Identify which cell holds the provided text, then report its [x, y] central coordinate. 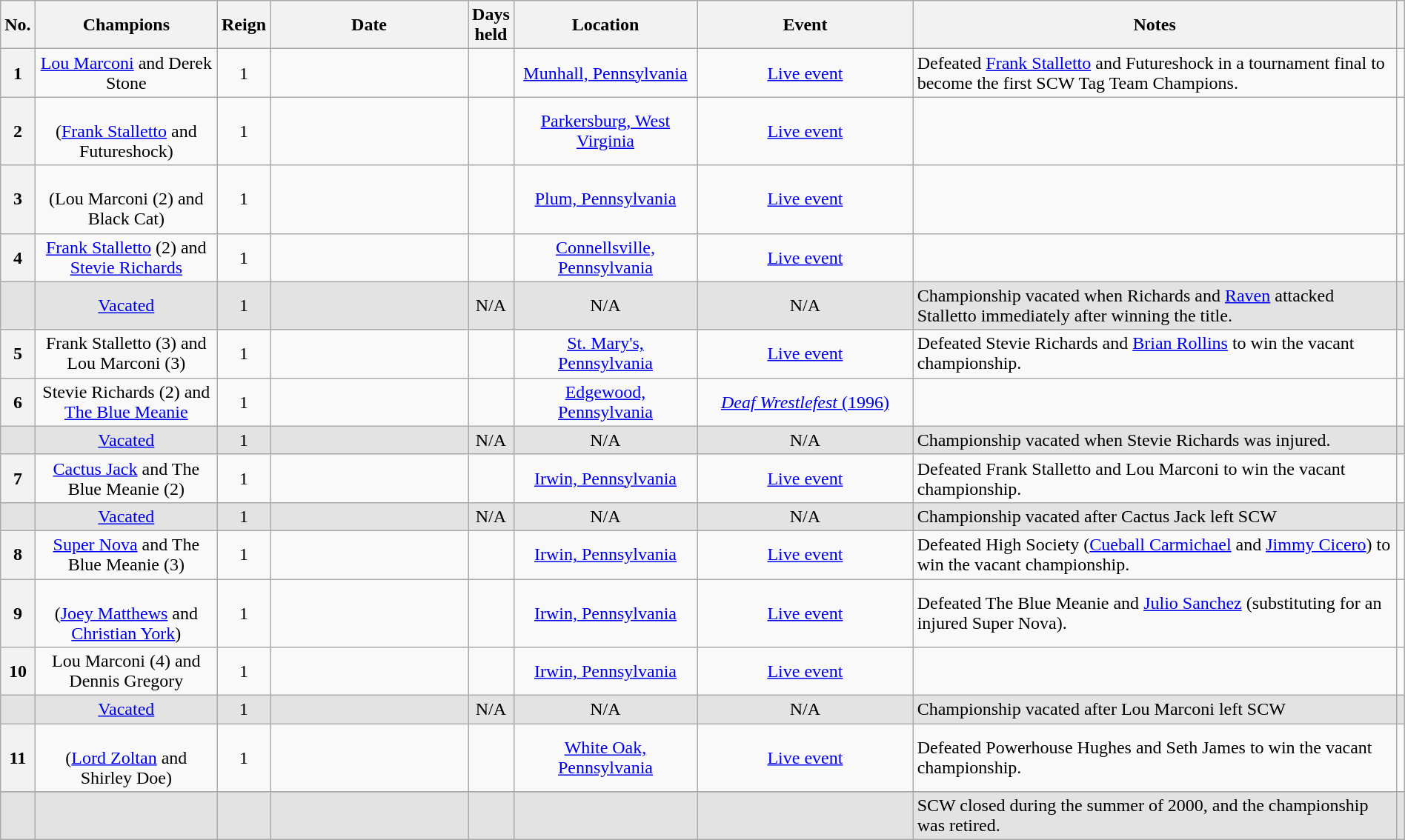
Championship vacated when Stevie Richards was injured. [1155, 440]
Days held [491, 25]
Edgewood, Pennsylvania [605, 401]
Defeated Stevie Richards and Brian Rollins to win the vacant championship. [1155, 354]
Munhall, Pennsylvania [605, 73]
Defeated Frank Stalletto and Futureshock in a tournament final to become the first SCW Tag Team Champions. [1155, 73]
Cactus Jack and The Blue Meanie (2) [126, 479]
Event [805, 25]
Location [605, 25]
Deaf Wrestlefest (1996) [805, 401]
4 [18, 258]
7 [18, 479]
Lou Marconi (4) and Dennis Gregory [126, 671]
Championship vacated when Richards and Raven attacked Stalletto immediately after winning the title. [1155, 305]
10 [18, 671]
White Oak, Pennsylvania [605, 758]
Defeated High Society (Cueball Carmichael and Jimmy Cicero) to win the vacant championship. [1155, 554]
St. Mary's, Pennsylvania [605, 354]
Champions [126, 25]
(Frank Stalletto and Futureshock) [126, 131]
5 [18, 354]
SCW closed during the summer of 2000, and the championship was retired. [1155, 816]
Defeated The Blue Meanie and Julio Sanchez (substituting for an injured Super Nova). [1155, 613]
Date [369, 25]
Notes [1155, 25]
6 [18, 401]
Super Nova and The Blue Meanie (3) [126, 554]
(Joey Matthews and Christian York) [126, 613]
Connellsville, Pennsylvania [605, 258]
3 [18, 199]
Plum, Pennsylvania [605, 199]
Frank Stalletto (2) and Stevie Richards [126, 258]
Stevie Richards (2) and The Blue Meanie [126, 401]
9 [18, 613]
2 [18, 131]
Reign [243, 25]
Parkersburg, West Virginia [605, 131]
8 [18, 554]
Frank Stalletto (3) and Lou Marconi (3) [126, 354]
Defeated Powerhouse Hughes and Seth James to win the vacant championship. [1155, 758]
Championship vacated after Cactus Jack left SCW [1155, 516]
Defeated Frank Stalletto and Lou Marconi to win the vacant championship. [1155, 479]
11 [18, 758]
(Lord Zoltan and Shirley Doe) [126, 758]
No. [18, 25]
Lou Marconi and Derek Stone [126, 73]
Championship vacated after Lou Marconi left SCW [1155, 710]
(Lou Marconi (2) and Black Cat) [126, 199]
